Capture the cell that displays the provided text and extract its (x, y) central coordinate. 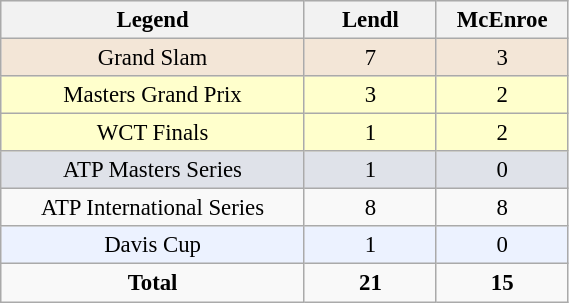
Total (153, 283)
15 (502, 283)
ATP Masters Series (153, 170)
Lendl (370, 20)
Grand Slam (153, 58)
WCT Finals (153, 133)
ATP International Series (153, 208)
7 (370, 58)
McEnroe (502, 20)
Davis Cup (153, 245)
Legend (153, 20)
Masters Grand Prix (153, 95)
21 (370, 283)
